Identify which cell holds the provided text, then report its (x, y) central coordinate. 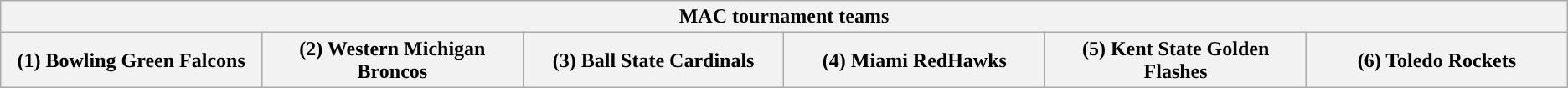
(1) Bowling Green Falcons (132, 60)
(6) Toledo Rockets (1436, 60)
(5) Kent State Golden Flashes (1176, 60)
MAC tournament teams (784, 17)
(2) Western Michigan Broncos (392, 60)
(4) Miami RedHawks (915, 60)
(3) Ball State Cardinals (653, 60)
